Scan for the cell matching the given text and deliver its (x, y) coordinate at center. 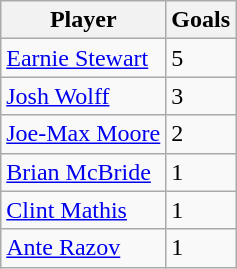
Ante Razov (84, 248)
5 (201, 58)
3 (201, 96)
Goals (201, 20)
Player (84, 20)
Earnie Stewart (84, 58)
2 (201, 134)
Brian McBride (84, 172)
Joe-Max Moore (84, 134)
Clint Mathis (84, 210)
Josh Wolff (84, 96)
